Pinpoint the cell where the given text exists, returning its [X, Y] midpoint coordinate. 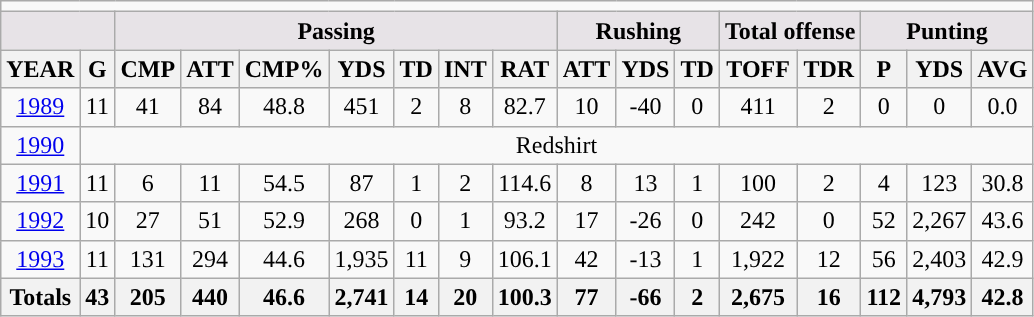
4,793 [940, 297]
56 [884, 259]
Total offense [790, 31]
14 [416, 297]
YEAR [40, 69]
AVG [1002, 69]
42.8 [1002, 297]
82.7 [524, 107]
112 [884, 297]
1989 [40, 107]
TOFF [758, 69]
2,741 [362, 297]
46.6 [284, 297]
0.0 [1002, 107]
451 [362, 107]
268 [362, 221]
93.2 [524, 221]
1990 [40, 145]
1,935 [362, 259]
52 [884, 221]
9 [465, 259]
42.9 [1002, 259]
1991 [40, 183]
INT [465, 69]
100 [758, 183]
2,403 [940, 259]
12 [829, 259]
43.6 [1002, 221]
TDR [829, 69]
41 [148, 107]
G [98, 69]
Punting [947, 31]
2,675 [758, 297]
-40 [646, 107]
RAT [524, 69]
294 [210, 259]
1,922 [758, 259]
54.5 [284, 183]
Rushing [638, 31]
Passing [336, 31]
106.1 [524, 259]
87 [362, 183]
6 [148, 183]
17 [586, 221]
-13 [646, 259]
100.3 [524, 297]
44.6 [284, 259]
P [884, 69]
Redshirt [556, 145]
Totals [40, 297]
51 [210, 221]
20 [465, 297]
2,267 [940, 221]
30.8 [1002, 183]
13 [646, 183]
1992 [40, 221]
84 [210, 107]
-26 [646, 221]
440 [210, 297]
205 [148, 297]
114.6 [524, 183]
-66 [646, 297]
48.8 [284, 107]
CMP% [284, 69]
43 [98, 297]
77 [586, 297]
42 [586, 259]
1993 [40, 259]
4 [884, 183]
16 [829, 297]
411 [758, 107]
27 [148, 221]
52.9 [284, 221]
131 [148, 259]
CMP [148, 69]
123 [940, 183]
242 [758, 221]
